Capture the cell that displays the provided text and extract its [x, y] central coordinate. 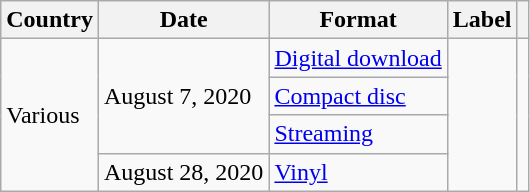
Vinyl [358, 172]
Various [50, 115]
Format [358, 20]
Country [50, 20]
Digital download [358, 58]
Streaming [358, 134]
Label [482, 20]
August 7, 2020 [183, 96]
Date [183, 20]
August 28, 2020 [183, 172]
Compact disc [358, 96]
